Pinpoint the cell where the given text exists, returning its [x, y] midpoint coordinate. 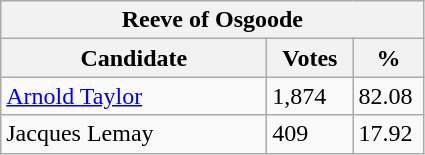
Votes [310, 58]
Arnold Taylor [134, 96]
% [388, 58]
Jacques Lemay [134, 134]
409 [310, 134]
Reeve of Osgoode [212, 20]
82.08 [388, 96]
1,874 [310, 96]
Candidate [134, 58]
17.92 [388, 134]
